Pinpoint the cell where the given text exists, returning its [x, y] midpoint coordinate. 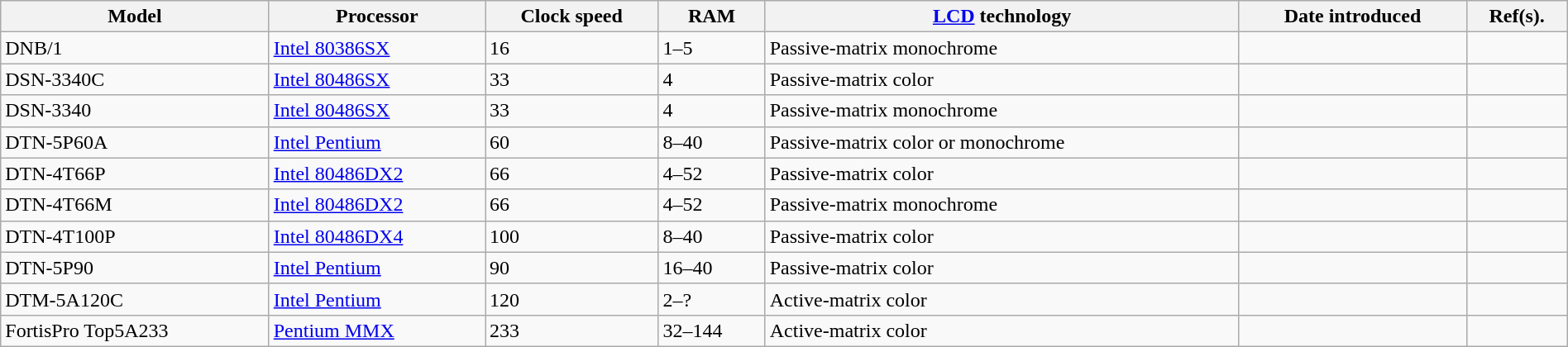
LCD technology [1002, 17]
FortisPro Top5A233 [135, 330]
16 [571, 48]
Pentium MMX [377, 330]
Clock speed [571, 17]
Date introduced [1353, 17]
DTN-5P90 [135, 268]
DTM-5A120C [135, 299]
DTN-4T66P [135, 173]
32–144 [711, 330]
Processor [377, 17]
60 [571, 142]
100 [571, 236]
16–40 [711, 268]
DSN-3340C [135, 79]
233 [571, 330]
Intel 80486DX4 [377, 236]
DTN-4T66M [135, 205]
DTN-5P60A [135, 142]
RAM [711, 17]
Passive-matrix color or monochrome [1002, 142]
Ref(s). [1517, 17]
2–? [711, 299]
DSN-3340 [135, 111]
Model [135, 17]
120 [571, 299]
1–5 [711, 48]
Intel 80386SX [377, 48]
90 [571, 268]
DNB/1 [135, 48]
DTN-4T100P [135, 236]
